Pinpoint the cell where the given text exists, returning its (x, y) midpoint coordinate. 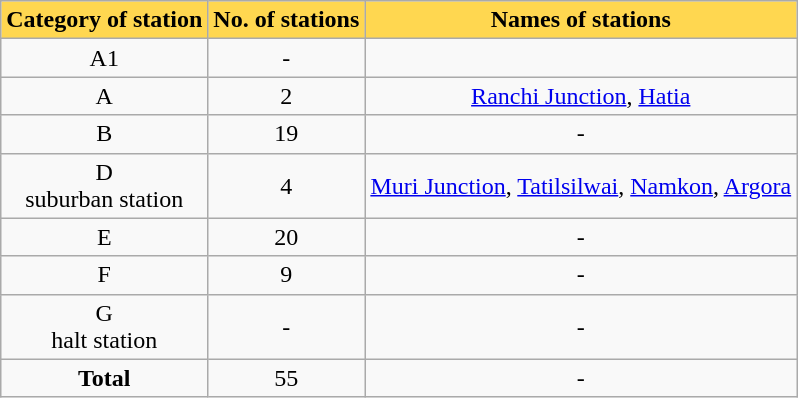
19 (286, 134)
E (104, 237)
A (104, 96)
20 (286, 237)
B (104, 134)
Ghalt station (104, 326)
F (104, 275)
Total (104, 378)
Category of station (104, 20)
Muri Junction, Tatilsilwai, Namkon, Argora (581, 186)
Dsuburban station (104, 186)
4 (286, 186)
55 (286, 378)
Names of stations (581, 20)
9 (286, 275)
Ranchi Junction, Hatia (581, 96)
A1 (104, 58)
2 (286, 96)
No. of stations (286, 20)
